For the text-containing cell, return its midpoint in [X, Y] coordinate format. 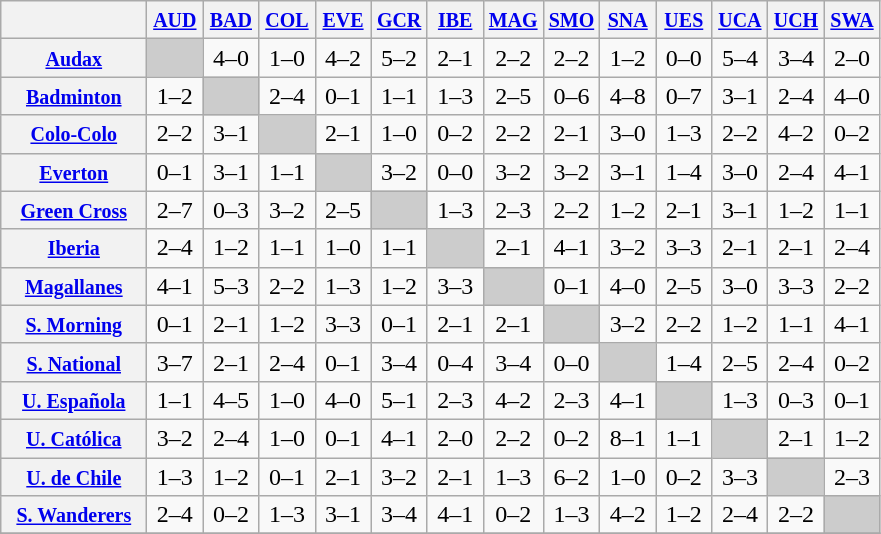
2–7 [175, 210]
4–5 [231, 400]
8–1 [628, 438]
Badminton [74, 96]
U. Española [74, 400]
Everton [74, 172]
SNA [628, 20]
6–2 [572, 477]
5–1 [399, 400]
IBE [455, 20]
BAD [231, 20]
Magallanes [74, 286]
Colo-Colo [74, 134]
0–6 [572, 96]
S. National [74, 362]
0–4 [455, 362]
S. Wanderers [74, 515]
SWA [852, 20]
U. de Chile [74, 477]
3–7 [175, 362]
UCA [740, 20]
AUD [175, 20]
SMO [572, 20]
Green Cross [74, 210]
5–2 [399, 58]
U. Católica [74, 438]
0–7 [684, 96]
Iberia [74, 248]
UES [684, 20]
S. Morning [74, 324]
Audax [74, 58]
GCR [399, 20]
5–4 [740, 58]
MAG [513, 20]
5–3 [231, 286]
4–8 [628, 96]
UCH [796, 20]
COL [287, 20]
EVE [343, 20]
